Detect which cell encompasses the target text, then output its [x, y] center coordinate. 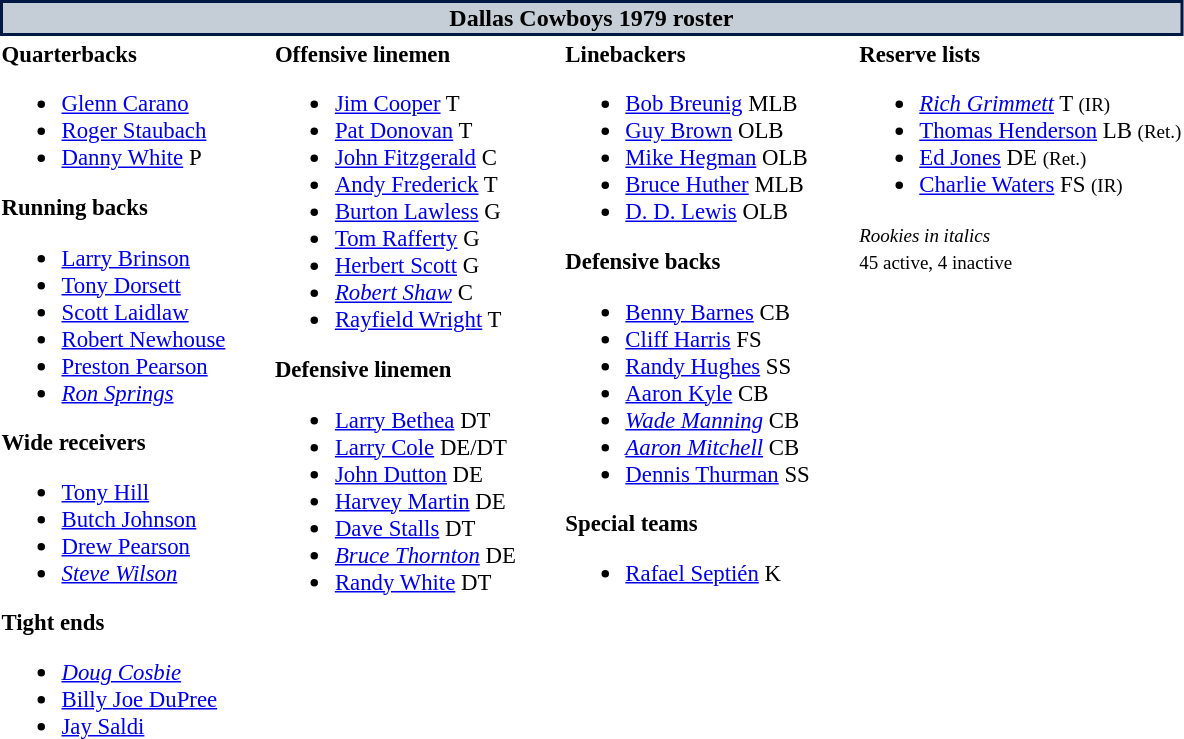
Dallas Cowboys 1979 roster [592, 18]
